Scan for the cell matching the given text and deliver its (X, Y) coordinate at center. 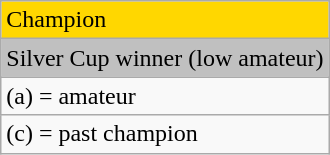
(a) = amateur (165, 96)
(c) = past champion (165, 134)
Champion (165, 20)
Silver Cup winner (low amateur) (165, 58)
